Pinpoint the cell where the given text exists, returning its [X, Y] midpoint coordinate. 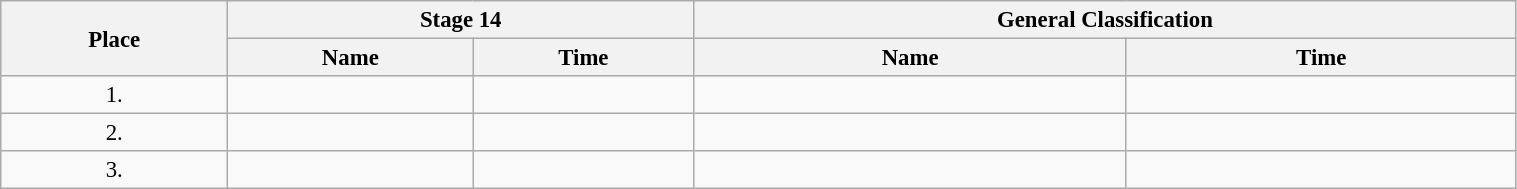
2. [114, 133]
1. [114, 95]
Stage 14 [461, 20]
General Classification [1105, 20]
Place [114, 38]
3. [114, 170]
